Return the [X, Y] coordinate for the center point of the cell that contains the specified text.  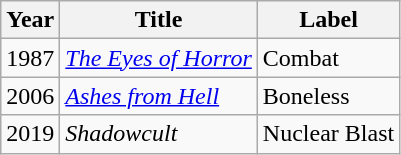
Year [30, 20]
Shadowcult [159, 134]
2006 [30, 96]
Label [328, 20]
2019 [30, 134]
Ashes from Hell [159, 96]
1987 [30, 58]
Combat [328, 58]
The Eyes of Horror [159, 58]
Boneless [328, 96]
Title [159, 20]
Nuclear Blast [328, 134]
